Find where the given text appears and provide that cell's center as (X, Y) coordinate. 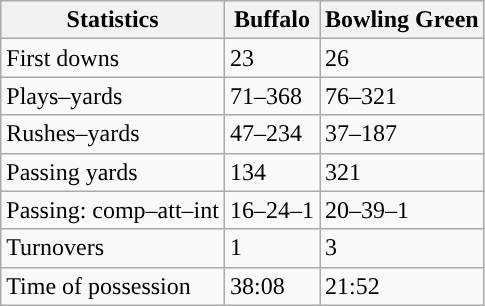
76–321 (402, 96)
71–368 (272, 96)
1 (272, 248)
20–39–1 (402, 210)
3 (402, 248)
Passing yards (113, 172)
47–234 (272, 134)
16–24–1 (272, 210)
38:08 (272, 286)
Turnovers (113, 248)
26 (402, 58)
37–187 (402, 134)
Plays–yards (113, 96)
134 (272, 172)
321 (402, 172)
23 (272, 58)
Rushes–yards (113, 134)
Buffalo (272, 20)
21:52 (402, 286)
Bowling Green (402, 20)
Statistics (113, 20)
Passing: comp–att–int (113, 210)
Time of possession (113, 286)
First downs (113, 58)
